Return the [X, Y] coordinate for the center point of the cell that contains the specified text.  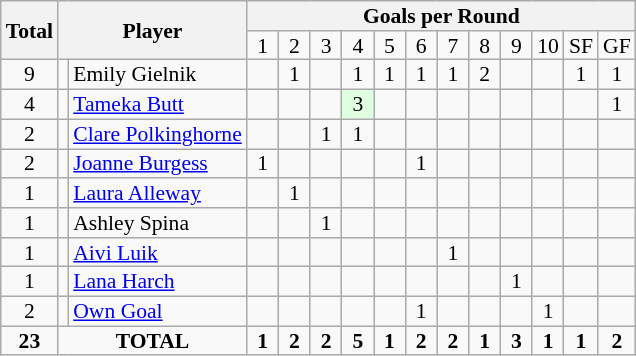
Clare Polkinghorne [158, 134]
Ashley Spina [158, 223]
Own Goal [158, 312]
8 [485, 46]
Player [152, 30]
6 [421, 46]
GF [617, 46]
Joanne Burgess [158, 164]
Emily Gielnik [158, 75]
Aivi Luik [158, 253]
Lana Harch [158, 282]
7 [453, 46]
SF [581, 46]
Goals per Round [442, 16]
TOTAL [152, 341]
23 [30, 341]
10 [548, 46]
Tameka Butt [158, 105]
Laura Alleway [158, 193]
Total [30, 30]
